Return (x, y) of the center of cell containing provided text 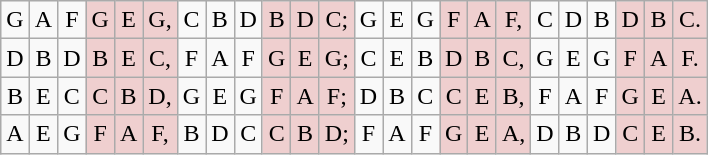
G; (336, 58)
B. (690, 134)
G, (160, 20)
D; (336, 134)
F. (690, 58)
F; (336, 96)
C; (336, 20)
C. (690, 20)
A, (513, 134)
B, (513, 96)
A. (690, 96)
D, (160, 96)
